Search for the cell housing the specified text and yield its (x, y) center coordinate. 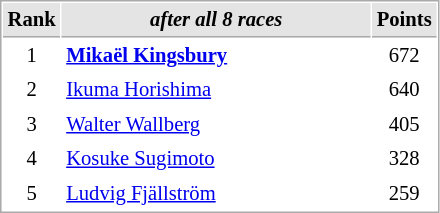
Points (404, 20)
Mikaël Kingsbury (216, 56)
2 (32, 90)
3 (32, 124)
405 (404, 124)
1 (32, 56)
after all 8 races (216, 20)
Ludvig Fjällström (216, 194)
Rank (32, 20)
4 (32, 158)
5 (32, 194)
640 (404, 90)
328 (404, 158)
259 (404, 194)
672 (404, 56)
Walter Wallberg (216, 124)
Kosuke Sugimoto (216, 158)
Ikuma Horishima (216, 90)
